For the text-containing cell, return its midpoint in (x, y) coordinate format. 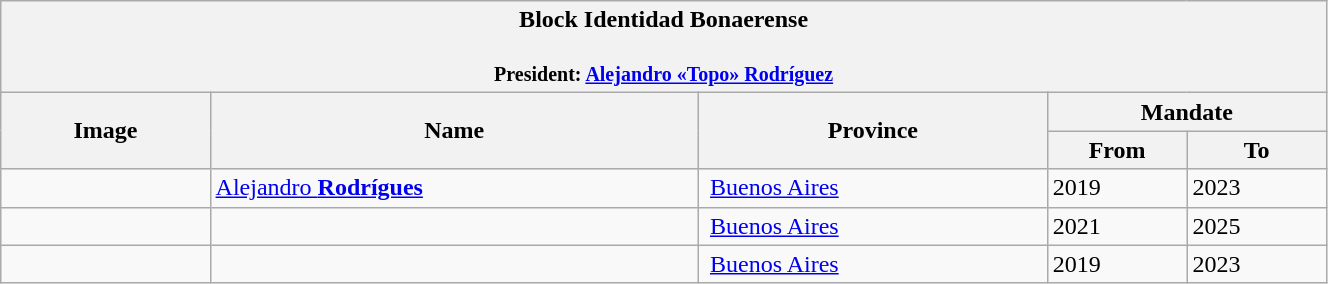
Province (872, 131)
2025 (1257, 226)
Name (454, 131)
Mandate (1186, 112)
Alejandro Rodrígues (454, 188)
To (1257, 150)
Block Identidad BonaerensePresident: Alejandro «Topo» Rodríguez (664, 47)
From (1117, 150)
2021 (1117, 226)
Image (106, 131)
